Scan for the cell matching the given text and deliver its [X, Y] coordinate at center. 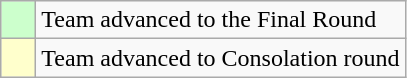
Team advanced to Consolation round [220, 58]
Team advanced to the Final Round [220, 20]
